Pinpoint the cell where the given text exists, returning its (X, Y) midpoint coordinate. 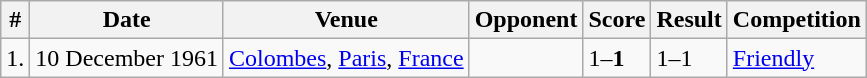
1. (16, 58)
# (16, 20)
Result (689, 20)
Date (127, 20)
Colombes, Paris, France (346, 58)
10 December 1961 (127, 58)
Friendly (796, 58)
Venue (346, 20)
Score (617, 20)
Competition (796, 20)
Opponent (526, 20)
